Determine the [X, Y] coordinate at the center of the cell enclosing the given text.  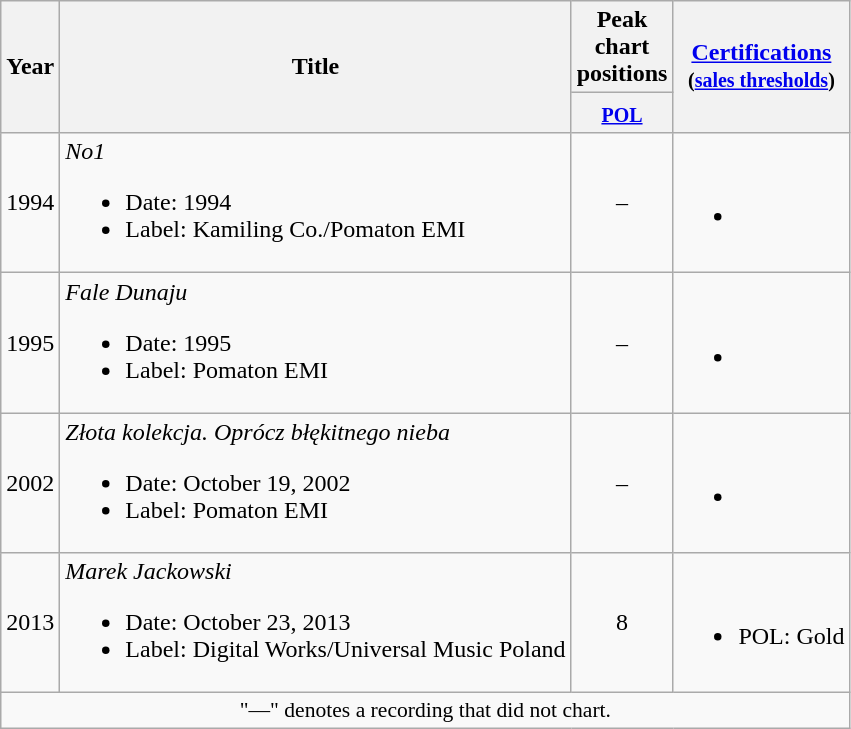
Title [316, 67]
POL: Gold [762, 623]
Złota kolekcja. Oprócz błękitnego niebaDate: October 19, 2002Label: Pomaton EMI [316, 483]
8 [622, 623]
No1Date: 1994Label: Kamiling Co./Pomaton EMI [316, 203]
2013 [30, 623]
POL [622, 113]
Year [30, 67]
1994 [30, 203]
Certifications(sales thresholds) [762, 67]
Marek JackowskiDate: October 23, 2013Label: Digital Works/Universal Music Poland [316, 623]
"—" denotes a recording that did not chart. [426, 711]
2002 [30, 483]
1995 [30, 343]
Fale DunajuDate: 1995Label: Pomaton EMI [316, 343]
Peak chart positions [622, 47]
